Detect which cell encompasses the target text, then output its [X, Y] center coordinate. 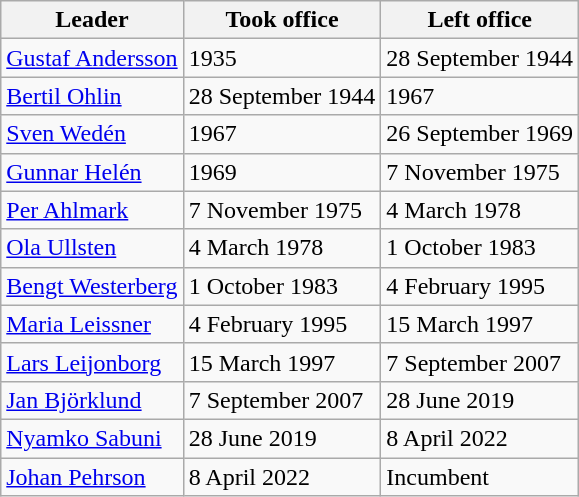
Ola Ullsten [92, 248]
Incumbent [480, 477]
Bengt Westerberg [92, 286]
1935 [282, 58]
Per Ahlmark [92, 210]
1969 [282, 172]
Gustaf Andersson [92, 58]
Lars Leijonborg [92, 362]
Jan Björklund [92, 400]
26 September 1969 [480, 134]
Took office [282, 20]
Bertil Ohlin [92, 96]
Maria Leissner [92, 324]
Left office [480, 20]
Johan Pehrson [92, 477]
Sven Wedén [92, 134]
Nyamko Sabuni [92, 438]
Leader [92, 20]
Gunnar Helén [92, 172]
